Find where the given text appears and provide that cell's center as [x, y] coordinate. 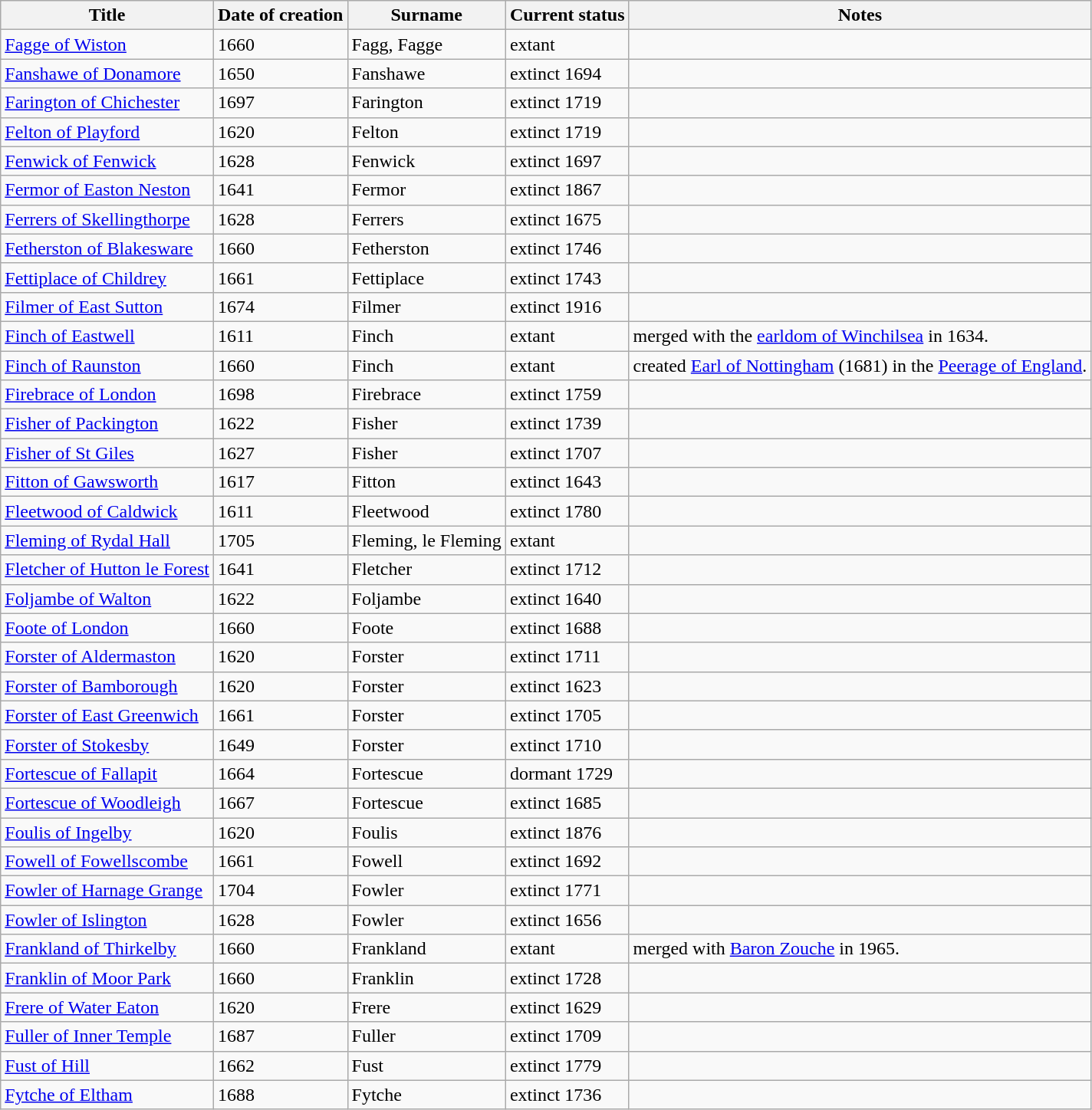
Forster of Bamborough [107, 686]
1664 [281, 773]
Fust of Hill [107, 1066]
Fortescue of Fallapit [107, 773]
1705 [281, 540]
Farington of Chichester [107, 103]
Fermor of Easton Neston [107, 190]
Fytche of Eltham [107, 1095]
1627 [281, 453]
Fowell [426, 862]
Surname [426, 15]
Forster of Stokesby [107, 744]
extinct 1779 [567, 1066]
extinct 1629 [567, 1007]
Fowler of Harnage Grange [107, 891]
Fleetwood [426, 511]
Fleming, le Fleming [426, 540]
extinct 1771 [567, 891]
Filmer [426, 307]
extinct 1685 [567, 803]
Fisher of Packington [107, 424]
extinct 1736 [567, 1095]
Foulis of Ingelby [107, 832]
Date of creation [281, 15]
extinct 1709 [567, 1036]
Firebrace [426, 395]
1667 [281, 803]
Fermor [426, 190]
Current status [567, 15]
Finch of Eastwell [107, 336]
extinct 1688 [567, 628]
extinct 1743 [567, 277]
Fletcher of Hutton le Forest [107, 570]
Filmer of East Sutton [107, 307]
Fuller [426, 1036]
Fettiplace [426, 277]
Foljambe [426, 599]
1687 [281, 1036]
Fuller of Inner Temple [107, 1036]
Farington [426, 103]
Firebrace of London [107, 395]
Fetherston [426, 248]
Foote of London [107, 628]
extinct 1694 [567, 74]
Fagge of Wiston [107, 44]
1698 [281, 395]
Forster of Aldermaston [107, 657]
extinct 1876 [567, 832]
Title [107, 15]
Fanshawe [426, 74]
Fust [426, 1066]
Fleetwood of Caldwick [107, 511]
1688 [281, 1095]
extinct 1643 [567, 482]
Notes [860, 15]
merged with Baron Zouche in 1965. [860, 949]
Fowell of Fowellscombe [107, 862]
Forster of East Greenwich [107, 715]
extinct 1916 [567, 307]
Fletcher [426, 570]
extinct 1759 [567, 395]
1650 [281, 74]
Fetherston of Blakesware [107, 248]
Fagg, Fagge [426, 44]
Felton of Playford [107, 132]
extinct 1728 [567, 978]
Franklin of Moor Park [107, 978]
Finch of Raunston [107, 366]
1617 [281, 482]
Fleming of Rydal Hall [107, 540]
extinct 1867 [567, 190]
extinct 1656 [567, 920]
Fanshawe of Donamore [107, 74]
Fenwick of Fenwick [107, 161]
extinct 1746 [567, 248]
Foote [426, 628]
merged with the earldom of Winchilsea in 1634. [860, 336]
Ferrers [426, 219]
Fowler of Islington [107, 920]
dormant 1729 [567, 773]
extinct 1640 [567, 599]
extinct 1712 [567, 570]
Fortescue of Woodleigh [107, 803]
extinct 1705 [567, 715]
extinct 1710 [567, 744]
Felton [426, 132]
extinct 1707 [567, 453]
1704 [281, 891]
Fitton of Gawsworth [107, 482]
extinct 1697 [567, 161]
Fisher of St Giles [107, 453]
Fenwick [426, 161]
Frankland [426, 949]
Fitton [426, 482]
extinct 1623 [567, 686]
extinct 1739 [567, 424]
extinct 1780 [567, 511]
extinct 1675 [567, 219]
Frankland of Thirkelby [107, 949]
Fettiplace of Childrey [107, 277]
Foulis [426, 832]
Franklin [426, 978]
Frere of Water Eaton [107, 1007]
extinct 1692 [567, 862]
Ferrers of Skellingthorpe [107, 219]
1649 [281, 744]
Frere [426, 1007]
1662 [281, 1066]
extinct 1711 [567, 657]
Foljambe of Walton [107, 599]
1674 [281, 307]
created Earl of Nottingham (1681) in the Peerage of England. [860, 366]
1697 [281, 103]
Fytche [426, 1095]
